Determine the [X, Y] coordinate at the center of the cell enclosing the given text.  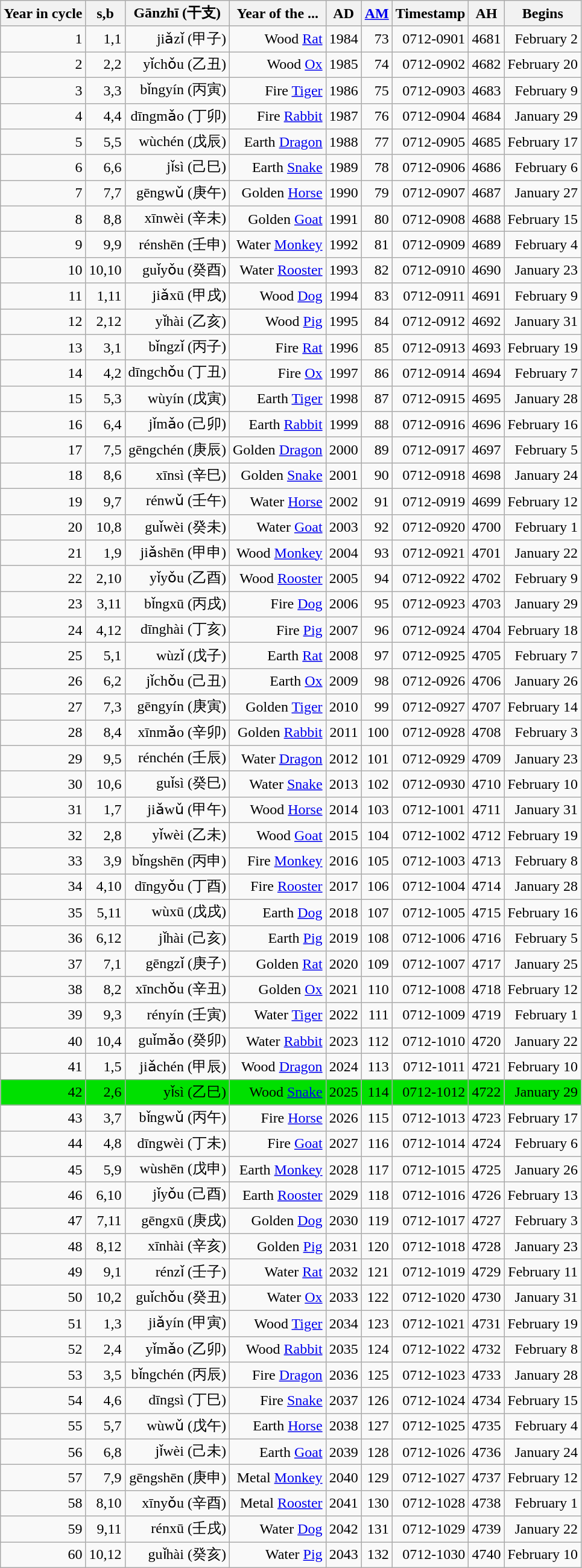
80 [376, 218]
132 [376, 1555]
122 [376, 1298]
4715 [486, 913]
18 [43, 476]
Wood Goat [277, 835]
0712-1004 [431, 887]
4703 [486, 605]
20 [43, 527]
109 [376, 964]
4699 [486, 501]
Water Rooster [277, 270]
25 [43, 655]
111 [376, 1015]
Fire Monkey [277, 861]
6,4 [105, 425]
8,4 [105, 733]
6 [43, 168]
Fire Rooster [277, 887]
23 [43, 605]
108 [376, 938]
Water Ox [277, 1298]
Begins [543, 13]
19 [43, 501]
46 [43, 1195]
6,8 [105, 1452]
2,10 [105, 578]
4732 [486, 1350]
0712-1010 [431, 1041]
4718 [486, 990]
4,6 [105, 1400]
131 [376, 1529]
1995 [344, 322]
0712-0928 [431, 733]
2011 [344, 733]
0712-0911 [431, 296]
yǐyǒu (乙酉) [177, 578]
2020 [344, 964]
Wood Rat [277, 39]
42 [43, 1092]
1999 [344, 425]
0712-1030 [431, 1555]
85 [376, 348]
Year in cycle [43, 13]
0712-1007 [431, 964]
xīnwèi (辛未) [177, 218]
102 [376, 785]
12 [43, 322]
Wood Snake [277, 1092]
Fire Goat [277, 1144]
4,2 [105, 373]
yǐwèi (乙未) [177, 835]
0712-1017 [431, 1220]
96 [376, 630]
9 [43, 245]
1992 [344, 245]
37 [43, 964]
s,b [105, 13]
jiǎyín (甲寅) [177, 1323]
Wood Ox [277, 65]
2033 [344, 1298]
Golden Rabbit [277, 733]
0712-1020 [431, 1298]
74 [376, 65]
yǐhài (乙亥) [177, 322]
4738 [486, 1503]
4721 [486, 1067]
112 [376, 1041]
10,6 [105, 785]
jǐmǎo (己卯) [177, 425]
Wood Pig [277, 322]
0712-0910 [431, 270]
bǐngyín (丙寅) [177, 91]
0712-0902 [431, 65]
0712-1028 [431, 1503]
0712-0916 [431, 425]
4725 [486, 1170]
106 [376, 887]
57 [43, 1477]
rénshēn (壬申) [177, 245]
2021 [344, 990]
0712-0908 [431, 218]
0712-1012 [431, 1092]
11 [43, 296]
Fire Rabbit [277, 116]
87 [376, 398]
4731 [486, 1323]
guǐsì (癸巳) [177, 785]
114 [376, 1092]
Earth Dog [277, 913]
16 [43, 425]
30 [43, 785]
45 [43, 1170]
4696 [486, 425]
6,12 [105, 938]
4695 [486, 398]
9,7 [105, 501]
4698 [486, 476]
2032 [344, 1272]
gēngyín (庚寅) [177, 707]
0712-0925 [431, 655]
0712-1008 [431, 990]
rénxū (壬戌) [177, 1529]
4,12 [105, 630]
yǐchǒu (乙丑) [177, 65]
59 [43, 1529]
4685 [486, 142]
Wood Rooster [277, 578]
4723 [486, 1118]
2041 [344, 1503]
7,1 [105, 964]
41 [43, 1067]
January 27 [543, 193]
Water Goat [277, 527]
27 [43, 707]
3,3 [105, 91]
115 [376, 1118]
4704 [486, 630]
4705 [486, 655]
0712-1011 [431, 1067]
1985 [344, 65]
jiǎzǐ (甲子) [177, 39]
1990 [344, 193]
1,7 [105, 810]
yǐsì (乙巳) [177, 1092]
4681 [486, 39]
117 [376, 1170]
0712-1003 [431, 861]
rénchén (壬辰) [177, 758]
Wood Dog [277, 296]
6,2 [105, 681]
0712-0924 [431, 630]
4700 [486, 527]
2,8 [105, 835]
jǐchǒu (己丑) [177, 681]
77 [376, 142]
4736 [486, 1452]
2013 [344, 785]
Wood Tiger [277, 1323]
4710 [486, 785]
0712-0930 [431, 785]
91 [376, 501]
jiǎshēn (甲申) [177, 553]
1,11 [105, 296]
4739 [486, 1529]
2017 [344, 887]
0712-0917 [431, 450]
100 [376, 733]
0712-1014 [431, 1144]
dīngsì (丁巳) [177, 1400]
yǐmǎo (乙卯) [177, 1350]
38 [43, 990]
guǐchǒu (癸丑) [177, 1298]
jǐhài (己亥) [177, 938]
103 [376, 810]
4717 [486, 964]
55 [43, 1427]
0712-1015 [431, 1170]
guǐhài (癸亥) [177, 1555]
1984 [344, 39]
0712-1002 [431, 835]
119 [376, 1220]
Fire Ox [277, 373]
97 [376, 655]
dīngwèi (丁未) [177, 1144]
4682 [486, 65]
126 [376, 1400]
2027 [344, 1144]
31 [43, 810]
94 [376, 578]
7,9 [105, 1477]
Golden Tiger [277, 707]
5,11 [105, 913]
8,6 [105, 476]
2 [43, 65]
0712-1026 [431, 1452]
2037 [344, 1400]
10,12 [105, 1555]
1,5 [105, 1067]
9,3 [105, 1015]
February 2 [543, 39]
0712-0913 [431, 348]
gēngchén (庚辰) [177, 450]
2022 [344, 1015]
4691 [486, 296]
2010 [344, 707]
7,5 [105, 450]
9,5 [105, 758]
bǐngwǔ (丙午) [177, 1118]
0712-1016 [431, 1195]
8,10 [105, 1503]
bǐngzǐ (丙子) [177, 348]
2038 [344, 1427]
xīnchǒu (辛丑) [177, 990]
4709 [486, 758]
10,2 [105, 1298]
xīnsì (辛巳) [177, 476]
2031 [344, 1247]
0712-0915 [431, 398]
2003 [344, 527]
48 [43, 1247]
4711 [486, 810]
Water Rabbit [277, 1041]
21 [43, 553]
4733 [486, 1375]
1,1 [105, 39]
4,10 [105, 887]
0712-1023 [431, 1375]
0712-1018 [431, 1247]
2026 [344, 1118]
34 [43, 887]
4728 [486, 1247]
4729 [486, 1272]
AH [486, 13]
Timestamp [431, 13]
118 [376, 1195]
3 [43, 91]
4693 [486, 348]
128 [376, 1452]
82 [376, 270]
4701 [486, 553]
4735 [486, 1427]
Water Horse [277, 501]
2,2 [105, 65]
56 [43, 1452]
4737 [486, 1477]
76 [376, 116]
113 [376, 1067]
Earth Ox [277, 681]
Earth Horse [277, 1427]
4740 [486, 1555]
xīnyǒu (辛酉) [177, 1503]
8,2 [105, 990]
17 [43, 450]
0712-0909 [431, 245]
8 [43, 218]
3,9 [105, 861]
14 [43, 373]
10,10 [105, 270]
15 [43, 398]
0712-0914 [431, 373]
1987 [344, 116]
49 [43, 1272]
2007 [344, 630]
Golden Pig [277, 1247]
Water Rat [277, 1272]
1996 [344, 348]
4712 [486, 835]
Golden Goat [277, 218]
7,7 [105, 193]
32 [43, 835]
Metal Rooster [277, 1503]
26 [43, 681]
1,3 [105, 1323]
3,1 [105, 348]
Golden Rat [277, 964]
10 [43, 270]
4690 [486, 270]
4726 [486, 1195]
Earth Goat [277, 1452]
93 [376, 553]
Fire Rat [277, 348]
dīngchǒu (丁丑) [177, 373]
0712-1022 [431, 1350]
jiǎxū (甲戌) [177, 296]
4719 [486, 1015]
2005 [344, 578]
0712-1001 [431, 810]
0712-0929 [431, 758]
4688 [486, 218]
February 14 [543, 707]
1991 [344, 218]
February 11 [543, 1272]
gēngzǐ (庚子) [177, 964]
4730 [486, 1298]
13 [43, 348]
4,4 [105, 116]
0712-0903 [431, 91]
wùshēn (戊申) [177, 1170]
5,3 [105, 398]
5,1 [105, 655]
4686 [486, 168]
gēngwǔ (庚午) [177, 193]
5 [43, 142]
4713 [486, 861]
0712-1024 [431, 1400]
104 [376, 835]
Water Monkey [277, 245]
jiǎchén (甲辰) [177, 1067]
guǐwèi (癸未) [177, 527]
10,8 [105, 527]
92 [376, 527]
0712-1006 [431, 938]
0712-0918 [431, 476]
xīnmǎo (辛卯) [177, 733]
44 [43, 1144]
3,11 [105, 605]
2,12 [105, 322]
rénzǐ (壬子) [177, 1272]
2034 [344, 1323]
4707 [486, 707]
22 [43, 578]
90 [376, 476]
4708 [486, 733]
Earth Tiger [277, 398]
47 [43, 1220]
1998 [344, 398]
Year of the ... [277, 13]
4727 [486, 1220]
0712-0912 [431, 322]
February 18 [543, 630]
107 [376, 913]
2024 [344, 1067]
35 [43, 913]
124 [376, 1350]
101 [376, 758]
7,3 [105, 707]
Gānzhī (干支) [177, 13]
4702 [486, 578]
1997 [344, 373]
88 [376, 425]
99 [376, 707]
February 20 [543, 65]
50 [43, 1298]
84 [376, 322]
rénwǔ (壬午) [177, 501]
0712-0907 [431, 193]
78 [376, 168]
Earth Rabbit [277, 425]
2001 [344, 476]
130 [376, 1503]
Fire Tiger [277, 91]
0712-0921 [431, 553]
4706 [486, 681]
Earth Pig [277, 938]
73 [376, 39]
121 [376, 1272]
79 [376, 193]
1 [43, 39]
2004 [344, 553]
1988 [344, 142]
4687 [486, 193]
Water Snake [277, 785]
60 [43, 1555]
2008 [344, 655]
Earth Monkey [277, 1170]
1993 [344, 270]
116 [376, 1144]
2035 [344, 1350]
Earth Dragon [277, 142]
0712-1029 [431, 1529]
2025 [344, 1092]
2,6 [105, 1092]
6,6 [105, 168]
2015 [344, 835]
January 25 [543, 964]
75 [376, 91]
5,9 [105, 1170]
7,11 [105, 1220]
5,7 [105, 1427]
jǐwèi (己未) [177, 1452]
Water Pig [277, 1555]
jǐsì (己巳) [177, 168]
2043 [344, 1555]
2036 [344, 1375]
4714 [486, 887]
9,9 [105, 245]
5,5 [105, 142]
4722 [486, 1092]
wùzǐ (戊子) [177, 655]
4694 [486, 373]
2029 [344, 1195]
wùyín (戊寅) [177, 398]
7 [43, 193]
0712-0905 [431, 142]
33 [43, 861]
Wood Monkey [277, 553]
1994 [344, 296]
52 [43, 1350]
xīnhài (辛亥) [177, 1247]
95 [376, 605]
89 [376, 450]
0712-0904 [431, 116]
81 [376, 245]
4724 [486, 1144]
Earth Snake [277, 168]
0712-0906 [431, 168]
2000 [344, 450]
105 [376, 861]
jǐyǒu (己酉) [177, 1195]
53 [43, 1375]
Wood Rabbit [277, 1350]
0712-0926 [431, 681]
Fire Dog [277, 605]
dīngyǒu (丁酉) [177, 887]
2009 [344, 681]
gēngxū (庚戌) [177, 1220]
0712-0919 [431, 501]
4734 [486, 1400]
3,5 [105, 1375]
bǐngshēn (丙申) [177, 861]
125 [376, 1375]
2042 [344, 1529]
6,10 [105, 1195]
Water Dragon [277, 758]
129 [376, 1477]
guǐmǎo (癸卯) [177, 1041]
jiǎwǔ (甲午) [177, 810]
9,11 [105, 1529]
8,12 [105, 1247]
2014 [344, 810]
4 [43, 116]
4716 [486, 938]
February 13 [543, 1195]
Metal Monkey [277, 1477]
Fire Dragon [277, 1375]
3,7 [105, 1118]
120 [376, 1247]
dīnghài (丁亥) [177, 630]
Wood Dragon [277, 1067]
36 [43, 938]
0712-0922 [431, 578]
wùwǔ (戊午) [177, 1427]
8,8 [105, 218]
Water Dog [277, 1529]
10,4 [105, 1041]
0712-1027 [431, 1477]
AM [376, 13]
1986 [344, 91]
wùchén (戊辰) [177, 142]
51 [43, 1323]
2028 [344, 1170]
Water Tiger [277, 1015]
40 [43, 1041]
28 [43, 733]
Golden Snake [277, 476]
110 [376, 990]
0712-0923 [431, 605]
2023 [344, 1041]
1989 [344, 168]
123 [376, 1323]
4683 [486, 91]
9,1 [105, 1272]
Fire Pig [277, 630]
0712-1021 [431, 1323]
Golden Horse [277, 193]
24 [43, 630]
83 [376, 296]
2040 [344, 1477]
2002 [344, 501]
2016 [344, 861]
0712-1005 [431, 913]
Golden Ox [277, 990]
Golden Dog [277, 1220]
4689 [486, 245]
127 [376, 1427]
wùxū (戊戌) [177, 913]
Fire Horse [277, 1118]
Golden Dragon [277, 450]
2006 [344, 605]
2019 [344, 938]
Earth Rooster [277, 1195]
Fire Snake [277, 1400]
Earth Rat [277, 655]
0712-1009 [431, 1015]
2039 [344, 1452]
54 [43, 1400]
2018 [344, 913]
2,4 [105, 1350]
0712-1013 [431, 1118]
guǐyǒu (癸酉) [177, 270]
gēngshēn (庚申) [177, 1477]
39 [43, 1015]
0712-0927 [431, 707]
0712-1019 [431, 1272]
0712-1025 [431, 1427]
1,9 [105, 553]
4692 [486, 322]
58 [43, 1503]
Wood Horse [277, 810]
43 [43, 1118]
0712-0920 [431, 527]
4,8 [105, 1144]
4684 [486, 116]
29 [43, 758]
86 [376, 373]
2030 [344, 1220]
4720 [486, 1041]
4697 [486, 450]
98 [376, 681]
AD [344, 13]
dīngmǎo (丁卯) [177, 116]
bǐngxū (丙戌) [177, 605]
0712-0901 [431, 39]
2012 [344, 758]
rényín (壬寅) [177, 1015]
bǐngchén (丙辰) [177, 1375]
